Capture the cell that displays the provided text and extract its (X, Y) central coordinate. 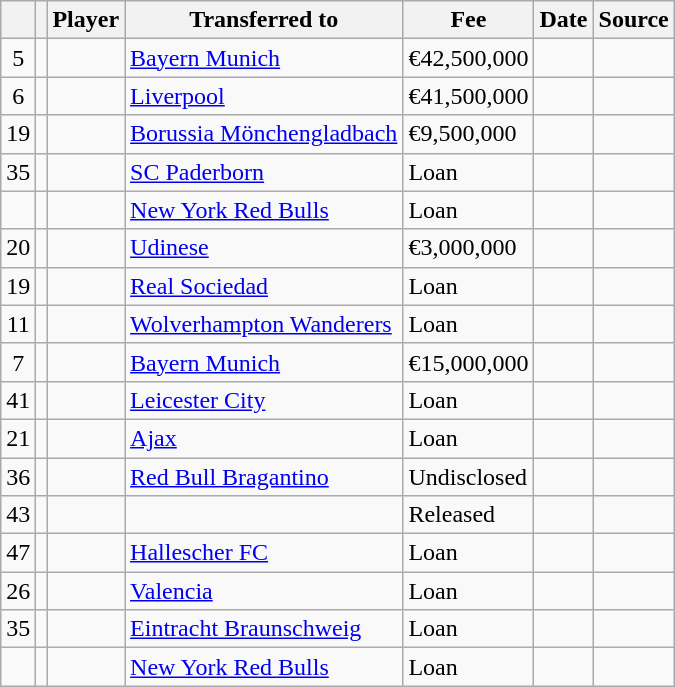
Wolverhampton Wanderers (264, 324)
Udinese (264, 248)
Player (86, 20)
41 (18, 400)
47 (18, 553)
6 (18, 96)
Valencia (264, 591)
20 (18, 248)
Eintracht Braunschweig (264, 629)
€9,500,000 (468, 134)
SC Paderborn (264, 172)
11 (18, 324)
26 (18, 591)
7 (18, 362)
Released (468, 515)
€42,500,000 (468, 58)
€3,000,000 (468, 248)
36 (18, 477)
Real Sociedad (264, 286)
€15,000,000 (468, 362)
5 (18, 58)
Source (634, 20)
Leicester City (264, 400)
Red Bull Bragantino (264, 477)
Hallescher FC (264, 553)
Borussia Mönchengladbach (264, 134)
Undisclosed (468, 477)
Transferred to (264, 20)
Liverpool (264, 96)
Date (564, 20)
Ajax (264, 438)
43 (18, 515)
€41,500,000 (468, 96)
Fee (468, 20)
21 (18, 438)
